Scan for the cell matching the given text and deliver its [X, Y] coordinate at center. 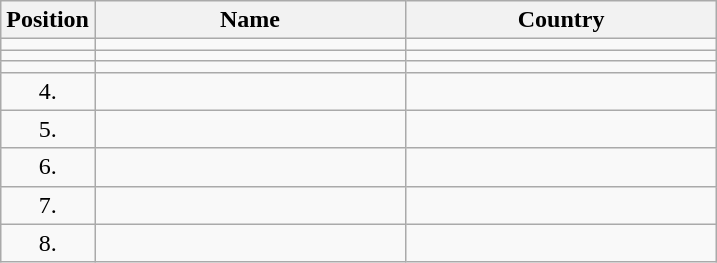
5. [48, 129]
4. [48, 91]
6. [48, 167]
Name [250, 20]
Country [562, 20]
Position [48, 20]
7. [48, 205]
8. [48, 243]
